Pinpoint the cell where the given text exists, returning its [X, Y] midpoint coordinate. 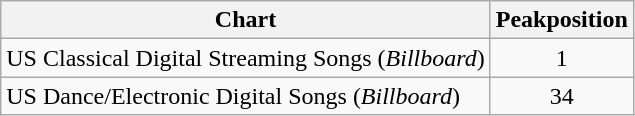
US Dance/Electronic Digital Songs (Billboard) [246, 96]
34 [562, 96]
Peakposition [562, 20]
1 [562, 58]
US Classical Digital Streaming Songs (Billboard) [246, 58]
Chart [246, 20]
